Determine the (X, Y) coordinate at the center of the cell enclosing the given text.  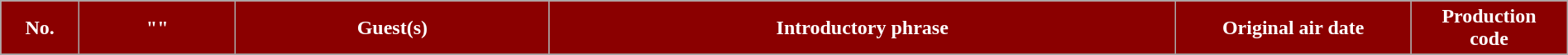
Guest(s) (392, 28)
Original air date (1293, 28)
Introductory phrase (863, 28)
No. (40, 28)
"" (157, 28)
Production code (1489, 28)
